Return [X, Y] of the center of cell containing provided text 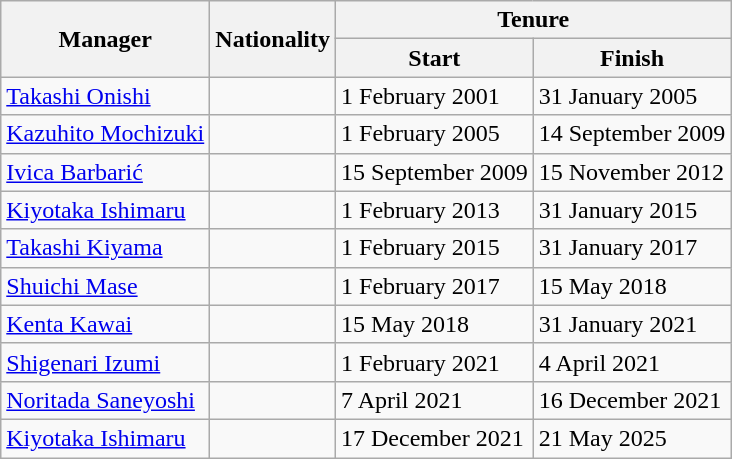
1 February 2013 [435, 210]
Nationality [273, 39]
31 January 2005 [632, 96]
Takashi Onishi [106, 96]
16 December 2021 [632, 400]
1 February 2005 [435, 134]
31 January 2017 [632, 248]
Shuichi Mase [106, 286]
1 February 2021 [435, 362]
1 February 2017 [435, 286]
31 January 2021 [632, 324]
Ivica Barbarić [106, 172]
Shigenari Izumi [106, 362]
15 November 2012 [632, 172]
Manager [106, 39]
Takashi Kiyama [106, 248]
Start [435, 58]
21 May 2025 [632, 438]
Finish [632, 58]
15 September 2009 [435, 172]
7 April 2021 [435, 400]
Kenta Kawai [106, 324]
Kazuhito Mochizuki [106, 134]
1 February 2001 [435, 96]
Tenure [534, 20]
14 September 2009 [632, 134]
31 January 2015 [632, 210]
1 February 2015 [435, 248]
4 April 2021 [632, 362]
Noritada Saneyoshi [106, 400]
17 December 2021 [435, 438]
